Identify which cell holds the provided text, then report its (X, Y) central coordinate. 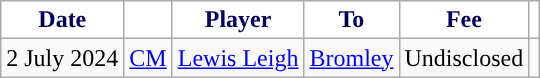
CM (148, 58)
Undisclosed (464, 58)
2 July 2024 (62, 58)
Player (238, 20)
Lewis Leigh (238, 58)
Fee (464, 20)
Date (62, 20)
Bromley (352, 58)
To (352, 20)
